For the text-containing cell, return its midpoint in (x, y) coordinate format. 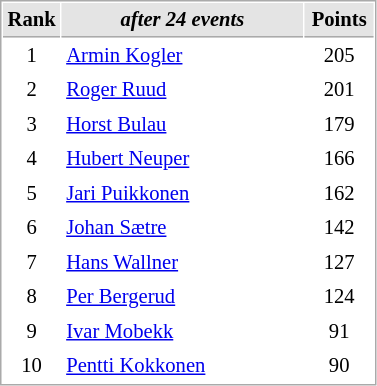
Horst Bulau (183, 124)
Pentti Kokkonen (183, 366)
2 (32, 90)
Roger Ruud (183, 90)
10 (32, 366)
6 (32, 228)
4 (32, 158)
Points (340, 20)
5 (32, 194)
205 (340, 56)
162 (340, 194)
Hans Wallner (183, 262)
90 (340, 366)
127 (340, 262)
Hubert Neuper (183, 158)
Rank (32, 20)
Per Bergerud (183, 296)
179 (340, 124)
Johan Sætre (183, 228)
Armin Kogler (183, 56)
8 (32, 296)
1 (32, 56)
166 (340, 158)
3 (32, 124)
Ivar Mobekk (183, 332)
Jari Puikkonen (183, 194)
7 (32, 262)
9 (32, 332)
124 (340, 296)
142 (340, 228)
201 (340, 90)
after 24 events (183, 20)
91 (340, 332)
